Locate the cell with the specified text and output its (x, y) center coordinate. 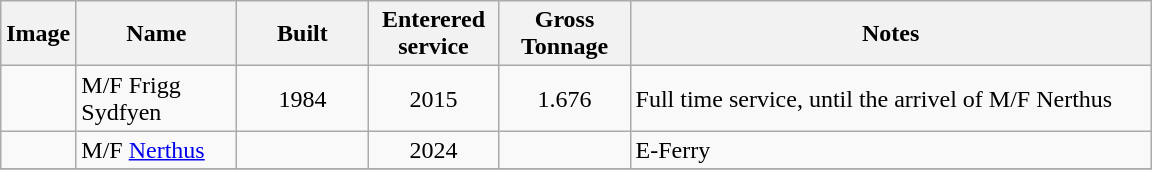
Image (38, 34)
Full time service, until the arrivel of M/F Nerthus (890, 98)
Name (156, 34)
Notes (890, 34)
Gross Tonnage (564, 34)
Built (302, 34)
1984 (302, 98)
M/F Frigg Sydfyen (156, 98)
M/F Nerthus (156, 150)
2024 (434, 150)
1.676 (564, 98)
2015 (434, 98)
E-Ferry (890, 150)
Enterered service (434, 34)
